Return the [x, y] coordinate for the center point of the cell that contains the specified text.  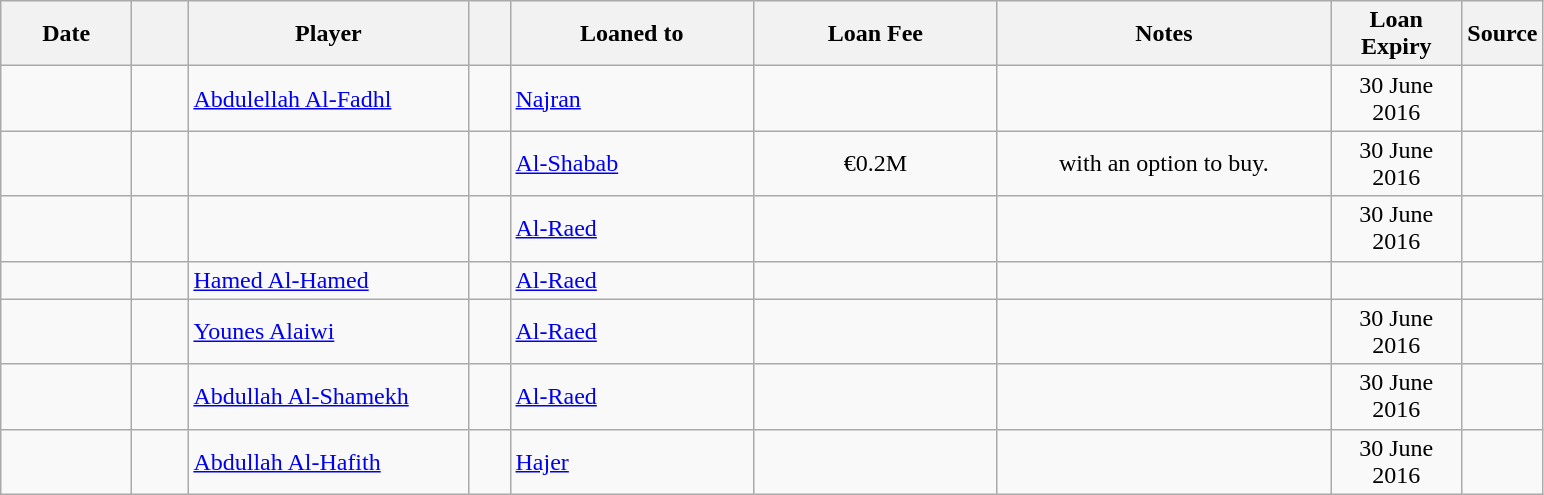
Source [1502, 34]
Abdullah Al-Hafith [328, 462]
Hajer [632, 462]
Al-Shabab [632, 164]
€0.2M [876, 164]
with an option to buy. [1164, 164]
Younes Alaiwi [328, 332]
Notes [1164, 34]
Najran [632, 98]
Abdullah Al-Shamekh [328, 396]
Loan Fee [876, 34]
Loan Expiry [1396, 34]
Abdulellah Al-Fadhl [328, 98]
Player [328, 34]
Date [66, 34]
Loaned to [632, 34]
Hamed Al-Hamed [328, 280]
